Search for the cell housing the specified text and yield its [X, Y] center coordinate. 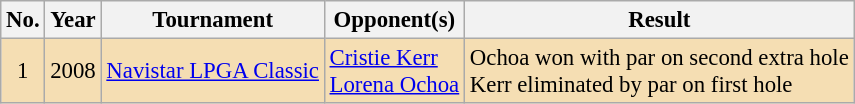
Ochoa won with par on second extra holeKerr eliminated by par on first hole [660, 72]
Year [73, 20]
Cristie Kerr Lorena Ochoa [394, 72]
No. [23, 20]
1 [23, 72]
Result [660, 20]
Opponent(s) [394, 20]
Navistar LPGA Classic [212, 72]
2008 [73, 72]
Tournament [212, 20]
